Provide the (X, Y) coordinate of the cell's center where the given text is located.  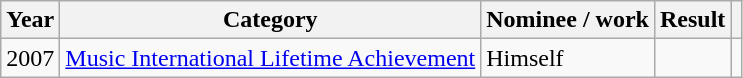
Nominee / work (568, 20)
Himself (568, 58)
Category (270, 20)
Year (30, 20)
Music International Lifetime Achievement (270, 58)
Result (692, 20)
2007 (30, 58)
